From the cell containing the given text, extract its center point as (X, Y) coordinate. 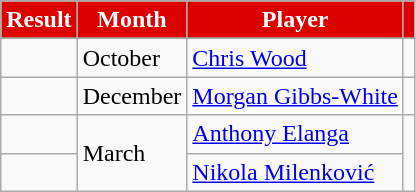
Morgan Gibbs-White (296, 96)
Result (39, 20)
December (132, 96)
Month (132, 20)
Anthony Elanga (296, 134)
Chris Wood (296, 58)
March (132, 153)
October (132, 58)
Player (296, 20)
Nikola Milenković (296, 172)
